Capture the cell that displays the provided text and extract its [X, Y] central coordinate. 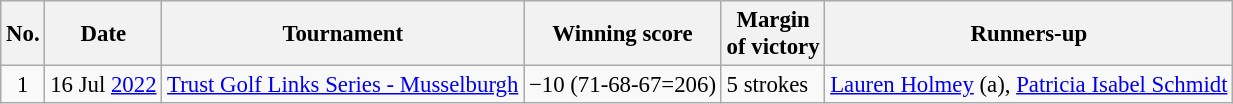
Runners-up [1029, 34]
16 Jul 2022 [104, 85]
Trust Golf Links Series - Musselburgh [343, 85]
Lauren Holmey (a), Patricia Isabel Schmidt [1029, 85]
Date [104, 34]
Marginof victory [773, 34]
No. [23, 34]
Tournament [343, 34]
−10 (71-68-67=206) [623, 85]
1 [23, 85]
5 strokes [773, 85]
Winning score [623, 34]
